Search for the cell housing the specified text and yield its (X, Y) center coordinate. 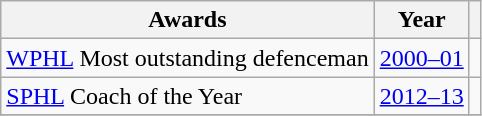
SPHL Coach of the Year (188, 96)
2012–13 (422, 96)
WPHL Most outstanding defenceman (188, 58)
Year (422, 20)
2000–01 (422, 58)
Awards (188, 20)
